Determine the (X, Y) coordinate at the center of the cell enclosing the given text.  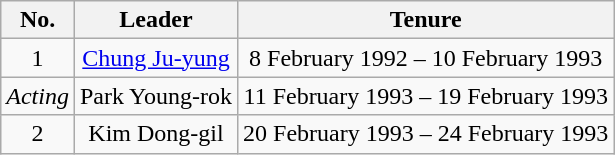
Kim Dong-gil (156, 134)
No. (38, 20)
1 (38, 58)
Tenure (426, 20)
2 (38, 134)
11 February 1993 – 19 February 1993 (426, 96)
Chung Ju-yung (156, 58)
Park Young-rok (156, 96)
20 February 1993 – 24 February 1993 (426, 134)
Leader (156, 20)
Acting (38, 96)
8 February 1992 – 10 February 1993 (426, 58)
